Pinpoint the cell where the given text exists, returning its (x, y) midpoint coordinate. 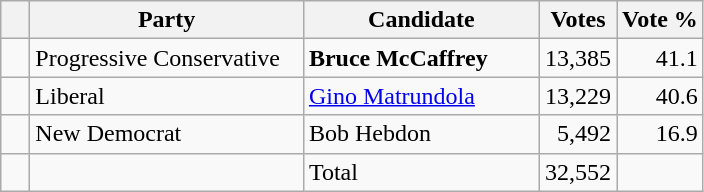
16.9 (660, 134)
Gino Matrundola (421, 96)
40.6 (660, 96)
Bruce McCaffrey (421, 58)
New Democrat (167, 134)
Votes (578, 20)
41.1 (660, 58)
Party (167, 20)
Progressive Conservative (167, 58)
32,552 (578, 172)
Total (421, 172)
13,385 (578, 58)
Liberal (167, 96)
Candidate (421, 20)
5,492 (578, 134)
13,229 (578, 96)
Vote % (660, 20)
Bob Hebdon (421, 134)
